Output the (X, Y) coordinate of the center of the cell containing the given text.  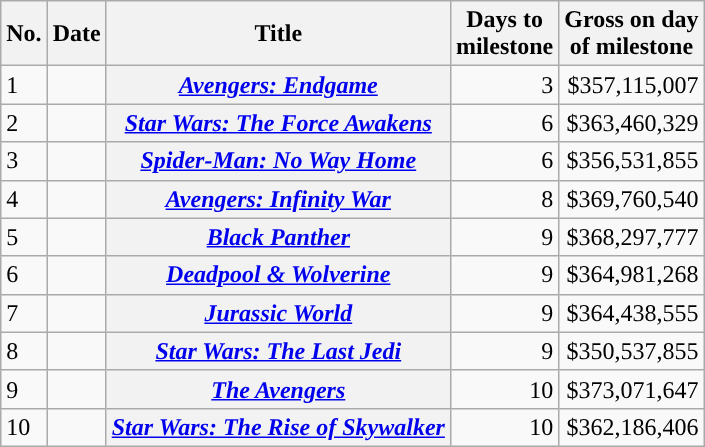
The Avengers (278, 389)
2 (24, 123)
7 (24, 313)
5 (24, 237)
Star Wars: The Rise of Skywalker (278, 427)
$350,537,855 (632, 351)
Avengers: Infinity War (278, 199)
$364,981,268 (632, 275)
Gross on day of milestone (632, 34)
Black Panther (278, 237)
No. (24, 34)
$373,071,647 (632, 389)
Avengers: Endgame (278, 85)
Title (278, 34)
Date (76, 34)
$363,460,329 (632, 123)
$364,438,555 (632, 313)
4 (24, 199)
$362,186,406 (632, 427)
$356,531,855 (632, 161)
$357,115,007 (632, 85)
Days to milestone (504, 34)
$368,297,777 (632, 237)
1 (24, 85)
Spider-Man: No Way Home (278, 161)
$369,760,540 (632, 199)
Deadpool & Wolverine (278, 275)
Star Wars: The Last Jedi (278, 351)
Star Wars: The Force Awakens (278, 123)
Jurassic World (278, 313)
